Provide the [X, Y] coordinate of the cell's center where the given text is located.  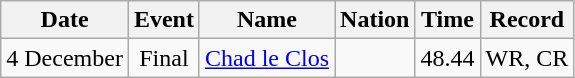
WR, CR [527, 58]
Nation [375, 20]
Record [527, 20]
4 December [65, 58]
Event [164, 20]
Chad le Clos [266, 58]
Final [164, 58]
48.44 [448, 58]
Name [266, 20]
Date [65, 20]
Time [448, 20]
